Extract the (X, Y) coordinate from the center of the cell holding the provided text.  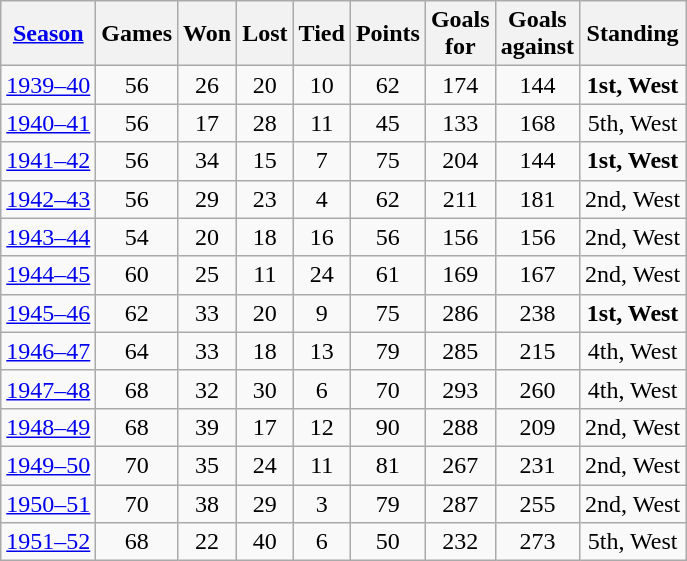
1951–52 (48, 542)
34 (208, 161)
Goalsfor (460, 34)
Won (208, 34)
22 (208, 542)
1940–41 (48, 123)
30 (265, 389)
1943–44 (48, 237)
288 (460, 427)
38 (208, 503)
1948–49 (48, 427)
39 (208, 427)
16 (322, 237)
1944–45 (48, 275)
260 (537, 389)
Season (48, 34)
13 (322, 351)
232 (460, 542)
64 (137, 351)
1946–47 (48, 351)
40 (265, 542)
Tied (322, 34)
50 (388, 542)
1942–43 (48, 199)
211 (460, 199)
Games (137, 34)
10 (322, 85)
204 (460, 161)
287 (460, 503)
61 (388, 275)
25 (208, 275)
1941–42 (48, 161)
35 (208, 465)
174 (460, 85)
60 (137, 275)
285 (460, 351)
Standing (633, 34)
1945–46 (48, 313)
238 (537, 313)
28 (265, 123)
9 (322, 313)
231 (537, 465)
Points (388, 34)
286 (460, 313)
167 (537, 275)
Goalsagainst (537, 34)
273 (537, 542)
1947–48 (48, 389)
4 (322, 199)
7 (322, 161)
181 (537, 199)
23 (265, 199)
1949–50 (48, 465)
1939–40 (48, 85)
45 (388, 123)
54 (137, 237)
90 (388, 427)
168 (537, 123)
26 (208, 85)
Lost (265, 34)
12 (322, 427)
267 (460, 465)
133 (460, 123)
1950–51 (48, 503)
3 (322, 503)
255 (537, 503)
209 (537, 427)
293 (460, 389)
81 (388, 465)
169 (460, 275)
215 (537, 351)
15 (265, 161)
32 (208, 389)
